Capture the cell that displays the provided text and extract its (x, y) central coordinate. 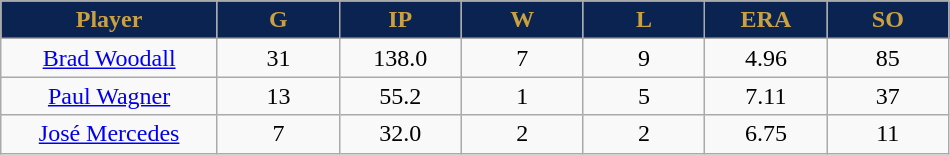
ERA (766, 20)
José Mercedes (110, 134)
9 (644, 58)
Player (110, 20)
13 (278, 96)
SO (888, 20)
Brad Woodall (110, 58)
32.0 (400, 134)
G (278, 20)
31 (278, 58)
37 (888, 96)
7.11 (766, 96)
L (644, 20)
W (522, 20)
85 (888, 58)
1 (522, 96)
6.75 (766, 134)
Paul Wagner (110, 96)
55.2 (400, 96)
5 (644, 96)
IP (400, 20)
138.0 (400, 58)
4.96 (766, 58)
11 (888, 134)
